Extract the (X, Y) coordinate from the center of the cell holding the provided text.  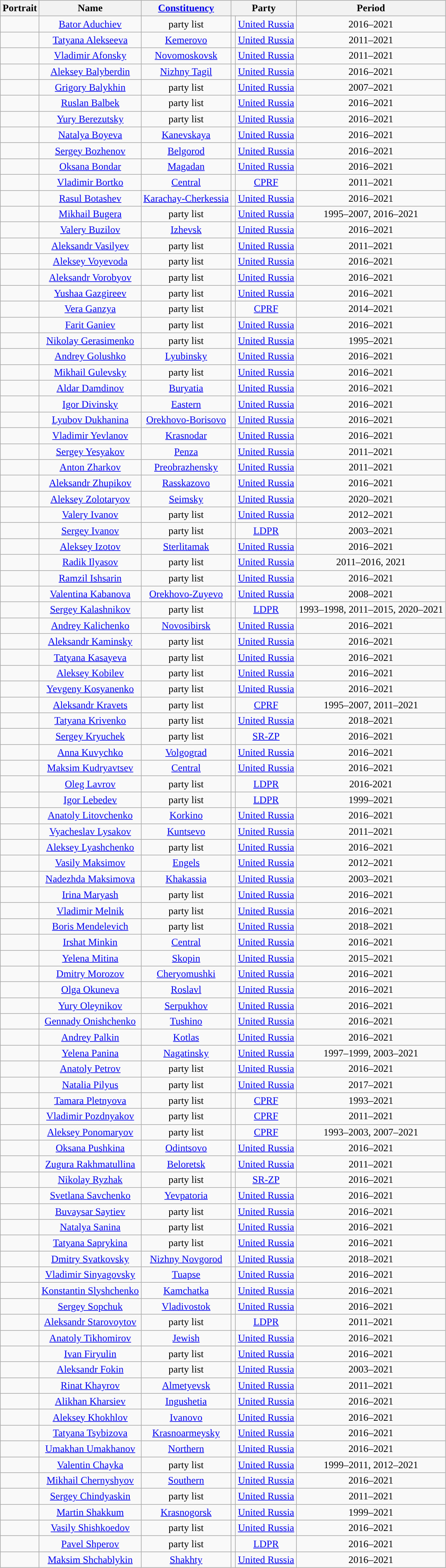
Vera Ganzya (90, 309)
Tushino (186, 1021)
2020–2021 (371, 499)
Name (90, 8)
Roslavl (186, 990)
Nizhny Novgorod (186, 1259)
Igor Divinsky (90, 404)
Vladivostok (186, 1306)
Orekhovo-Zuyevo (186, 594)
Sergey Yesyakov (90, 451)
Sergey Chindyaskin (90, 1496)
Tatyana Tsybizova (90, 1433)
Skopin (186, 958)
Vladimir Bortko (90, 182)
Yushaa Gazgireev (90, 293)
Martin Shakkum (90, 1512)
Umakhan Umakhanov (90, 1449)
Grigory Balykhin (90, 87)
Mikhail Bugera (90, 214)
Aleksey Izotov (90, 547)
Aleksey Kobilev (90, 673)
Dmitry Morozov (90, 974)
Seimsky (186, 499)
Tuapse (186, 1275)
2011–2016, 2021 (371, 562)
Anatoly Litovchenko (90, 816)
Dmitry Svatkovsky (90, 1259)
Anna Kuvychko (90, 752)
Bator Aduchiev (90, 24)
Aleksandr Starovoytov (90, 1322)
Natalya Boyeva (90, 135)
Ingushetia (186, 1401)
Rasskazovo (186, 483)
Karachay-Cherkessia (186, 198)
Ramzil Ishsarin (90, 578)
Buvaysar Saytiev (90, 1212)
1995–2007, 2016–2021 (371, 214)
Igor Lebedev (90, 800)
2016-2021 (371, 784)
Portrait (20, 8)
Ivan Firyulin (90, 1354)
Shakhty (186, 1560)
2015–2021 (371, 958)
Yury Oleynikov (90, 1006)
Korkino (186, 816)
Cheryomushki (186, 974)
Volgograd (186, 752)
2017–2021 (371, 1085)
Tatyana Alekseeva (90, 40)
1995–2007, 2011–2021 (371, 705)
Irina Maryash (90, 895)
Oksana Pushkina (90, 1148)
Aleksandr Fokin (90, 1370)
Olga Okuneva (90, 990)
Rasul Botashev (90, 198)
Preobrazhensky (186, 467)
Aldar Damdinov (90, 388)
Irshat Minkin (90, 942)
Alikhan Kharsiev (90, 1401)
Vasily Maksimov (90, 863)
Yelena Panina (90, 1053)
Serpukhov (186, 1006)
Magadan (186, 166)
Rinat Khayrov (90, 1385)
1993–2003, 2007–2021 (371, 1132)
Novomoskovsk (186, 56)
Belgorod (186, 151)
Krasnodar (186, 435)
Aleksey Lyashchenko (90, 847)
Lyubinsky (186, 356)
Yelena Mitina (90, 958)
Maksim Kudryavtsev (90, 768)
Anatoly Petrov (90, 1069)
Aleksey Zolotaryov (90, 499)
Aleksey Khokhlov (90, 1417)
Nagatinsky (186, 1053)
Nadezhda Maksimova (90, 879)
Penza (186, 451)
Kotlas (186, 1037)
Oleg Lavrov (90, 784)
Almetyevsk (186, 1385)
1997–1999, 2003–2021 (371, 1053)
Boris Mendelevich (90, 926)
Sergey Ivanov (90, 531)
Natalya Sanina (90, 1227)
Party (264, 8)
Sergey Kalashnikov (90, 610)
Tatyana Kasayeva (90, 657)
Sergey Bozhenov (90, 151)
1993–1998, 2011–2015, 2020–2021 (371, 610)
Kuntsevo (186, 831)
Andrey Golushko (90, 356)
Nikolay Ryzhak (90, 1180)
Vladimir Pozdnyakov (90, 1116)
Period (371, 8)
Nizhny Tagil (186, 72)
Eastern (186, 404)
Valentin Chayka (90, 1464)
1993–2021 (371, 1101)
Aleksey Voyevoda (90, 262)
Jewish (186, 1338)
Aleksandr Zhupikov (90, 483)
Beloretsk (186, 1164)
Novosibirsk (186, 626)
Vladimir Sinyagovsky (90, 1275)
Mikhail Chernyshyov (90, 1481)
2014–2021 (371, 309)
Sterlitamak (186, 547)
Buryatia (186, 388)
Lyubov Dukhanina (90, 420)
Valentina Kabanova (90, 594)
Kamchatka (186, 1291)
Andrey Kalichenko (90, 626)
Krasnoarmeysky (186, 1433)
Vasily Shishkoedov (90, 1528)
Valery Ivanov (90, 515)
Odintsovo (186, 1148)
Aleksey Balyberdin (90, 72)
1995–2021 (371, 341)
Engels (186, 863)
Nikolay Gerasimenko (90, 341)
1999–2011, 2012–2021 (371, 1464)
Anatoly Tikhomirov (90, 1338)
Southern (186, 1481)
Radik Ilyasov (90, 562)
Ruslan Balbek (90, 103)
Aleksey Ponomaryov (90, 1132)
Vladimir Melnik (90, 910)
Kanevskaya (186, 135)
Aleksandr Kravets (90, 705)
Maksim Shchablykin (90, 1560)
Svetlana Savchenko (90, 1195)
Vladimir Afonsky (90, 56)
Orekhovo-Borisovo (186, 420)
Mikhail Gulevsky (90, 372)
Krasnogorsk (186, 1512)
Tatyana Saprykina (90, 1243)
Tamara Pletnyova (90, 1101)
Khakassia (186, 879)
Andrey Palkin (90, 1037)
Vyacheslav Lysakov (90, 831)
Sergey Sopchuk (90, 1306)
Northern (186, 1449)
2007–2021 (371, 87)
Yevpatoria (186, 1195)
Tatyana Krivenko (90, 721)
Anton Zharkov (90, 467)
Aleksandr Vorobyov (90, 277)
Natalia Pilyus (90, 1085)
Constituency (186, 8)
Gennady Onishchenko (90, 1021)
Kemerovo (186, 40)
Izhevsk (186, 230)
2008–2021 (371, 594)
Konstantin Slyshchenko (90, 1291)
Zugura Rakhmatullina (90, 1164)
Pavel Shperov (90, 1544)
Aleksandr Vasilyev (90, 246)
Farit Ganiev (90, 325)
Oksana Bondar (90, 166)
Yevgeny Kosyanenko (90, 689)
Sergey Kryuchek (90, 737)
Aleksandr Kaminsky (90, 641)
Vladimir Yevlanov (90, 435)
Ivanovo (186, 1417)
Yury Berezutsky (90, 119)
Valery Buzilov (90, 230)
